Extract the (X, Y) coordinate from the center of the cell holding the provided text.  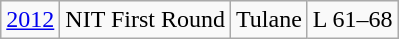
NIT First Round (146, 20)
Tulane (268, 20)
2012 (30, 20)
L 61–68 (352, 20)
